Search for the cell housing the specified text and yield its [x, y] center coordinate. 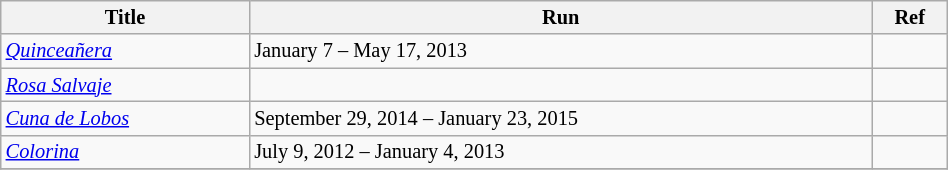
Rosa Salvaje [126, 85]
Colorina [126, 152]
July 9, 2012 – January 4, 2013 [560, 152]
September 29, 2014 – January 23, 2015 [560, 118]
Ref [910, 17]
Title [126, 17]
Quinceañera [126, 51]
January 7 – May 17, 2013 [560, 51]
Cuna de Lobos [126, 118]
Run [560, 17]
